Return (X, Y) of the center of cell containing provided text 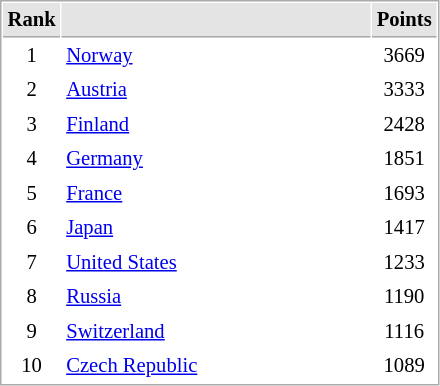
4 (32, 158)
3 (32, 124)
Points (404, 20)
10 (32, 366)
3669 (404, 56)
Switzerland (216, 332)
1116 (404, 332)
6 (32, 228)
7 (32, 262)
Japan (216, 228)
Czech Republic (216, 366)
1693 (404, 194)
8 (32, 296)
1417 (404, 228)
Germany (216, 158)
1233 (404, 262)
Rank (32, 20)
France (216, 194)
Austria (216, 90)
1851 (404, 158)
1 (32, 56)
Russia (216, 296)
9 (32, 332)
2428 (404, 124)
1190 (404, 296)
5 (32, 194)
3333 (404, 90)
United States (216, 262)
2 (32, 90)
Norway (216, 56)
Finland (216, 124)
1089 (404, 366)
